For the text-containing cell, return its midpoint in [X, Y] coordinate format. 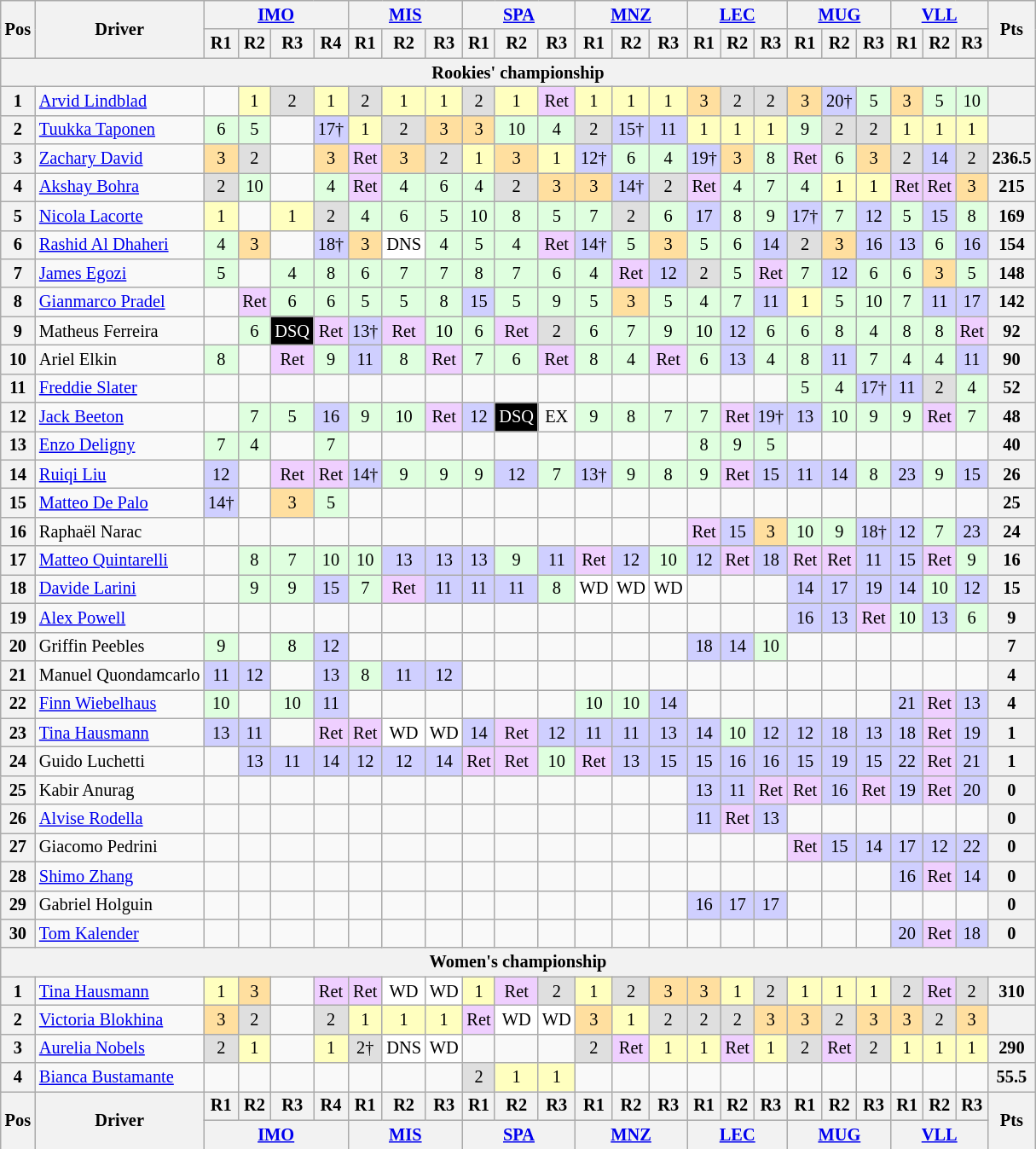
310 [1012, 991]
2† [365, 1048]
Women's championship [518, 962]
20† [839, 101]
169 [1012, 216]
Alvise Rodella [119, 819]
Bianca Bustamante [119, 1077]
EX [557, 417]
Jack Beeton [119, 417]
Tuukka Taponen [119, 130]
48 [1012, 417]
Matteo De Palo [119, 502]
Matheus Ferreira [119, 331]
90 [1012, 359]
Rookies' championship [518, 73]
Davide Larini [119, 589]
52 [1012, 388]
Gianmarco Pradel [119, 302]
Tom Kalender [119, 933]
Akshay Bohra [119, 187]
40 [1012, 445]
Arvid Lindblad [119, 101]
Shimo Zhang [119, 876]
12† [594, 159]
Freddie Slater [119, 388]
27 [18, 847]
15† [631, 130]
Aurelia Nobels [119, 1048]
92 [1012, 331]
Ariel Elkin [119, 359]
28 [18, 876]
290 [1012, 1048]
148 [1012, 273]
Kabir Anurag [119, 790]
154 [1012, 245]
Rashid Al Dhaheri [119, 245]
Finn Wiebelhaus [119, 704]
Ruiqi Liu [119, 474]
Nicola Lacorte [119, 216]
142 [1012, 302]
Manuel Quondamcarlo [119, 675]
Giacomo Pedrini [119, 847]
Enzo Deligny [119, 445]
30 [18, 933]
Victoria Blokhina [119, 1019]
29 [18, 905]
215 [1012, 187]
Gabriel Holguin [119, 905]
55.5 [1012, 1077]
James Egozi [119, 273]
Matteo Quintarelli [119, 560]
Griffin Peebles [119, 647]
Alex Powell [119, 618]
Guido Luchetti [119, 761]
Zachary David [119, 159]
236.5 [1012, 159]
Raphaël Narac [119, 531]
